Output the [X, Y] coordinate of the center of the cell containing the given text.  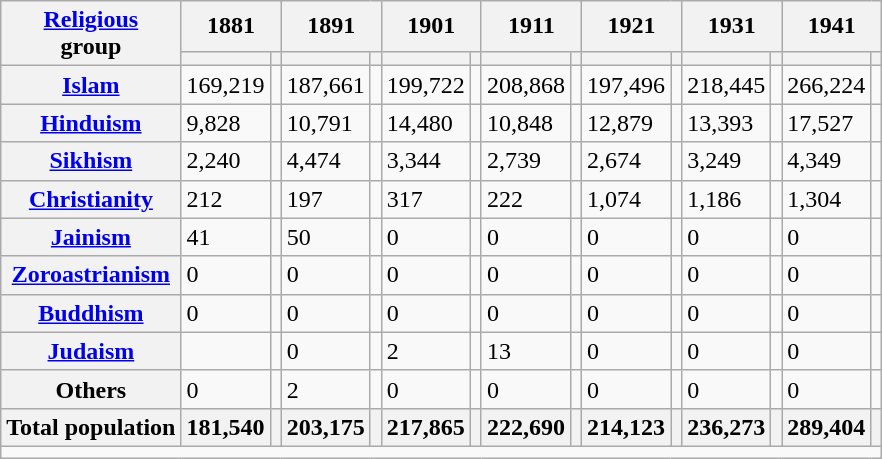
Total population [91, 427]
317 [426, 199]
14,480 [426, 123]
Sikhism [91, 161]
197,496 [626, 85]
Judaism [91, 351]
13,393 [726, 123]
Christianity [91, 199]
41 [226, 237]
1881 [231, 26]
1,304 [826, 199]
1931 [732, 26]
4,349 [826, 161]
214,123 [626, 427]
Hinduism [91, 123]
208,868 [526, 85]
218,445 [726, 85]
9,828 [226, 123]
197 [326, 199]
1891 [331, 26]
1901 [431, 26]
2,674 [626, 161]
13 [526, 351]
1921 [632, 26]
3,249 [726, 161]
222,690 [526, 427]
222 [526, 199]
17,527 [826, 123]
203,175 [326, 427]
266,224 [826, 85]
Buddhism [91, 313]
1,186 [726, 199]
Zoroastrianism [91, 275]
2,739 [526, 161]
1911 [531, 26]
1,074 [626, 199]
12,879 [626, 123]
236,273 [726, 427]
Religiousgroup [91, 34]
169,219 [226, 85]
Jainism [91, 237]
Islam [91, 85]
3,344 [426, 161]
10,791 [326, 123]
1941 [832, 26]
10,848 [526, 123]
Others [91, 389]
2,240 [226, 161]
181,540 [226, 427]
212 [226, 199]
4,474 [326, 161]
289,404 [826, 427]
199,722 [426, 85]
50 [326, 237]
217,865 [426, 427]
187,661 [326, 85]
